Locate the cell with the specified text and output its (x, y) center coordinate. 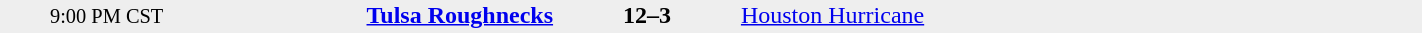
12–3 (648, 15)
9:00 PM CST (106, 16)
Houston Hurricane (910, 15)
Tulsa Roughnecks (384, 15)
